Scan for the cell matching the given text and deliver its [x, y] coordinate at center. 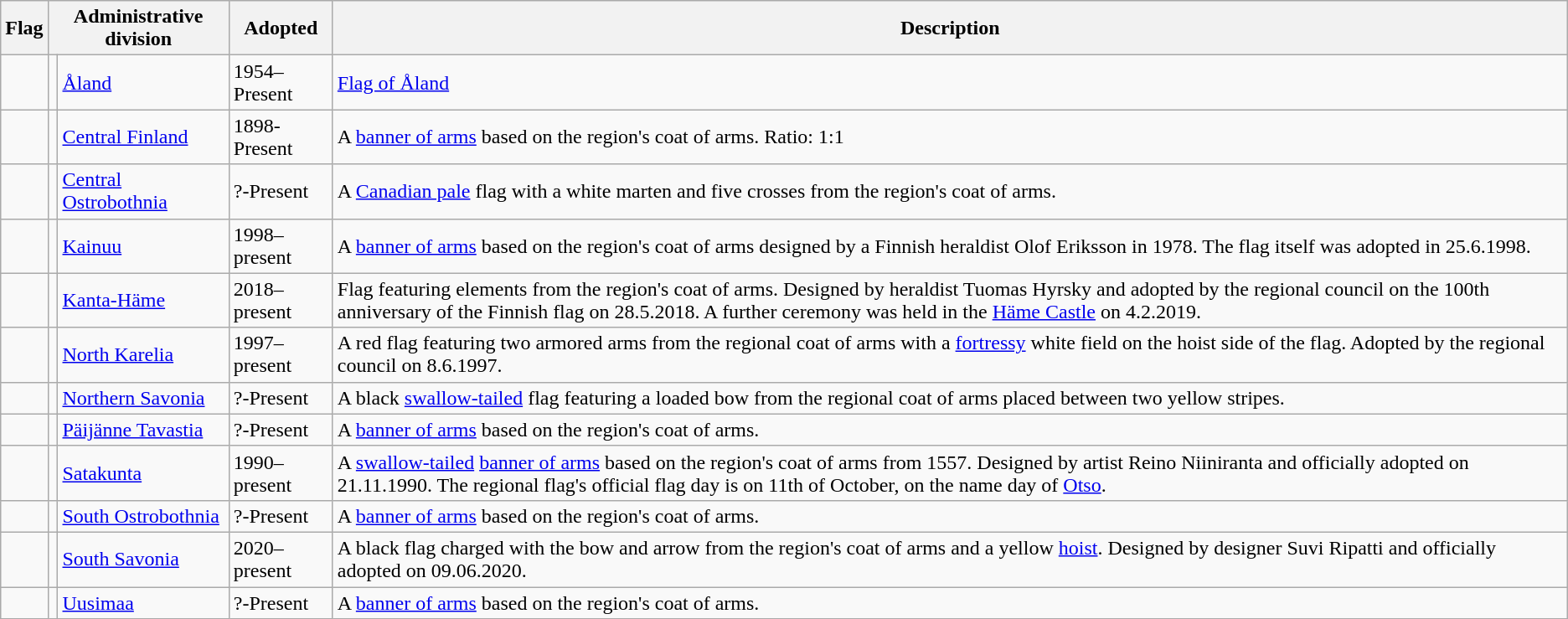
Central Ostrobothnia [143, 191]
Åland [143, 82]
A banner of arms based on the region's coat of arms. Ratio: 1:1 [950, 137]
1990–present [281, 472]
Administrative division [138, 28]
A black swallow-tailed flag featuring a loaded bow from the regional coat of arms placed between two yellow stripes. [950, 398]
1997–present [281, 355]
1954–Present [281, 82]
Kainuu [143, 246]
A banner of arms based on the region's coat of arms designed by a Finnish heraldist Olof Eriksson in 1978. The flag itself was adopted in 25.6.1998. [950, 246]
Uusimaa [143, 602]
Kanta-Häme [143, 300]
North Karelia [143, 355]
Flag of Åland [950, 82]
1898-Present [281, 137]
Flag [24, 28]
Northern Savonia [143, 398]
Central Finland [143, 137]
2018–present [281, 300]
2020–present [281, 560]
Satakunta [143, 472]
South Ostrobothnia [143, 516]
1998–present [281, 246]
Adopted [281, 28]
South Savonia [143, 560]
A Canadian pale flag with a white marten and five crosses from the region's coat of arms. [950, 191]
Description [950, 28]
Päijänne Tavastia [143, 430]
